Locate the cell with the specified text and output its [X, Y] center coordinate. 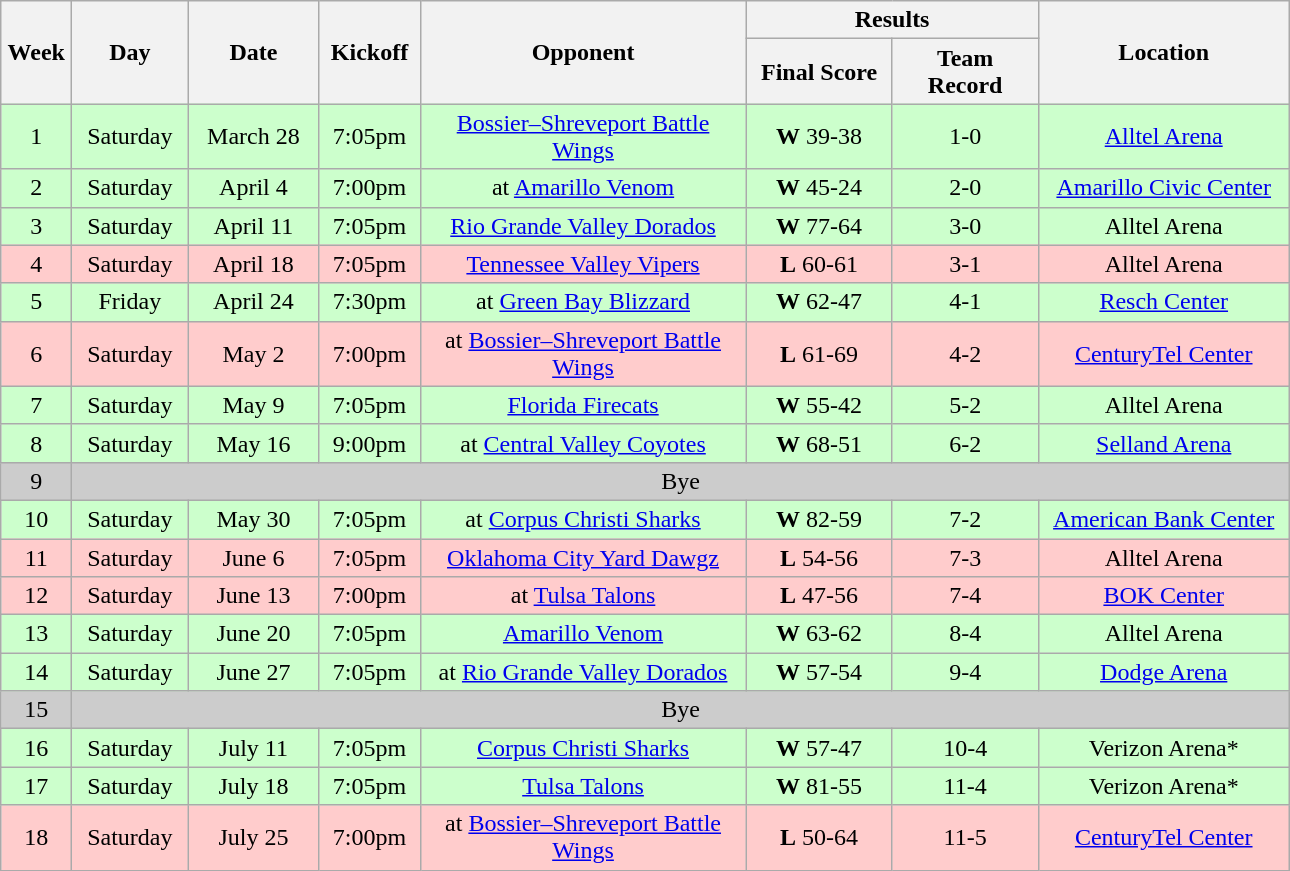
March 28 [254, 136]
BOK Center [1164, 596]
4-2 [965, 354]
L 60-61 [819, 264]
Amarillo Civic Center [1164, 188]
July 18 [254, 786]
Tennessee Valley Vipers [583, 264]
June 27 [254, 672]
April 11 [254, 226]
Final Score [819, 72]
18 [36, 838]
Amarillo Venom [583, 634]
Tulsa Talons [583, 786]
Opponent [583, 52]
Kickoff [370, 52]
7-3 [965, 557]
W 57-54 [819, 672]
July 11 [254, 748]
5-2 [965, 405]
3-1 [965, 264]
4-1 [965, 302]
4 [36, 264]
Rio Grande Valley Dorados [583, 226]
Bossier–Shreveport Battle Wings [583, 136]
17 [36, 786]
7-4 [965, 596]
W 55-42 [819, 405]
10 [36, 519]
1 [36, 136]
8-4 [965, 634]
June 6 [254, 557]
11 [36, 557]
L 50-64 [819, 838]
Date [254, 52]
W 82-59 [819, 519]
July 25 [254, 838]
W 57-47 [819, 748]
W 45-24 [819, 188]
Friday [130, 302]
5 [36, 302]
American Bank Center [1164, 519]
W 68-51 [819, 443]
W 81-55 [819, 786]
7:30pm [370, 302]
Oklahoma City Yard Dawgz [583, 557]
at Green Bay Blizzard [583, 302]
Dodge Arena [1164, 672]
May 9 [254, 405]
L 61-69 [819, 354]
2-0 [965, 188]
June 20 [254, 634]
3-0 [965, 226]
June 13 [254, 596]
May 16 [254, 443]
Selland Arena [1164, 443]
15 [36, 710]
April 4 [254, 188]
Results [892, 20]
6-2 [965, 443]
Florida Firecats [583, 405]
9:00pm [370, 443]
9 [36, 481]
9-4 [965, 672]
W 77-64 [819, 226]
8 [36, 443]
7-2 [965, 519]
at Corpus Christi Sharks [583, 519]
W 39-38 [819, 136]
1-0 [965, 136]
6 [36, 354]
April 24 [254, 302]
14 [36, 672]
May 30 [254, 519]
W 63-62 [819, 634]
7 [36, 405]
Week [36, 52]
16 [36, 748]
W 62-47 [819, 302]
L 54-56 [819, 557]
Team Record [965, 72]
Corpus Christi Sharks [583, 748]
at Tulsa Talons [583, 596]
3 [36, 226]
2 [36, 188]
at Central Valley Coyotes [583, 443]
11-5 [965, 838]
Location [1164, 52]
L 47-56 [819, 596]
at Rio Grande Valley Dorados [583, 672]
12 [36, 596]
Resch Center [1164, 302]
10-4 [965, 748]
13 [36, 634]
May 2 [254, 354]
April 18 [254, 264]
Day [130, 52]
at Amarillo Venom [583, 188]
11-4 [965, 786]
